Determine the [X, Y] coordinate at the center of the cell enclosing the given text.  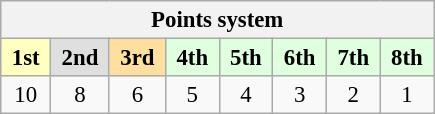
1st [26, 58]
4 [246, 95]
2 [353, 95]
8 [80, 95]
3 [300, 95]
8th [407, 58]
5 [192, 95]
3rd [137, 58]
4th [192, 58]
7th [353, 58]
6th [300, 58]
2nd [80, 58]
5th [246, 58]
1 [407, 95]
10 [26, 95]
Points system [218, 20]
6 [137, 95]
